Return (x, y) of the center of cell containing provided text 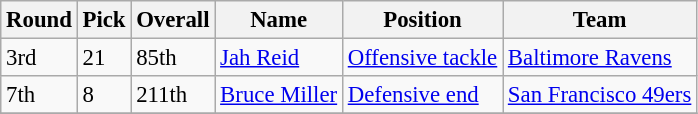
Pick (104, 20)
Position (422, 20)
Bruce Miller (279, 95)
Round (39, 20)
21 (104, 58)
Team (600, 20)
8 (104, 95)
3rd (39, 58)
Defensive end (422, 95)
7th (39, 95)
85th (173, 58)
Jah Reid (279, 58)
211th (173, 95)
Baltimore Ravens (600, 58)
Overall (173, 20)
San Francisco 49ers (600, 95)
Name (279, 20)
Offensive tackle (422, 58)
